Extract the [x, y] coordinate from the center of the cell holding the provided text.  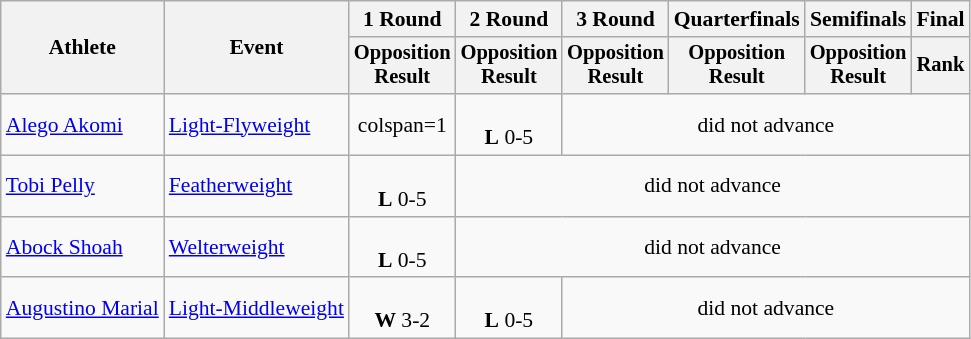
Alego Akomi [82, 124]
W 3-2 [402, 308]
Event [256, 48]
Athlete [82, 48]
Semifinals [858, 19]
Welterweight [256, 248]
3 Round [616, 19]
Final [940, 19]
Rank [940, 66]
Featherweight [256, 186]
Light-Flyweight [256, 124]
Quarterfinals [737, 19]
Augustino Marial [82, 308]
Tobi Pelly [82, 186]
Light-Middleweight [256, 308]
1 Round [402, 19]
2 Round [510, 19]
colspan=1 [402, 124]
Abock Shoah [82, 248]
